Return the [X, Y] coordinate for the center point of the cell that contains the specified text.  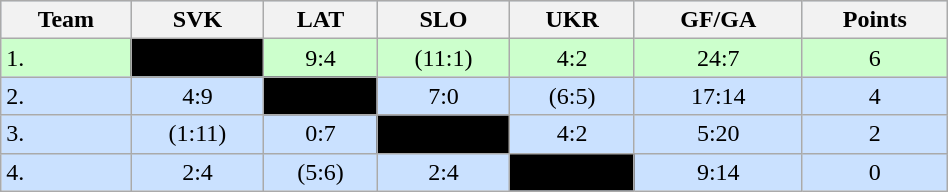
UKR [572, 20]
2 [874, 134]
0:7 [320, 134]
9:4 [320, 58]
LAT [320, 20]
SVK [198, 20]
7:0 [444, 96]
SLO [444, 20]
0 [874, 172]
4:9 [198, 96]
2. [66, 96]
9:14 [718, 172]
4. [66, 172]
(1:11) [198, 134]
5:20 [718, 134]
(11:1) [444, 58]
24:7 [718, 58]
4 [874, 96]
3. [66, 134]
17:14 [718, 96]
1. [66, 58]
(5:6) [320, 172]
GF/GA [718, 20]
6 [874, 58]
(6:5) [572, 96]
Team [66, 20]
Points [874, 20]
